Determine the (X, Y) coordinate at the center of the cell enclosing the given text.  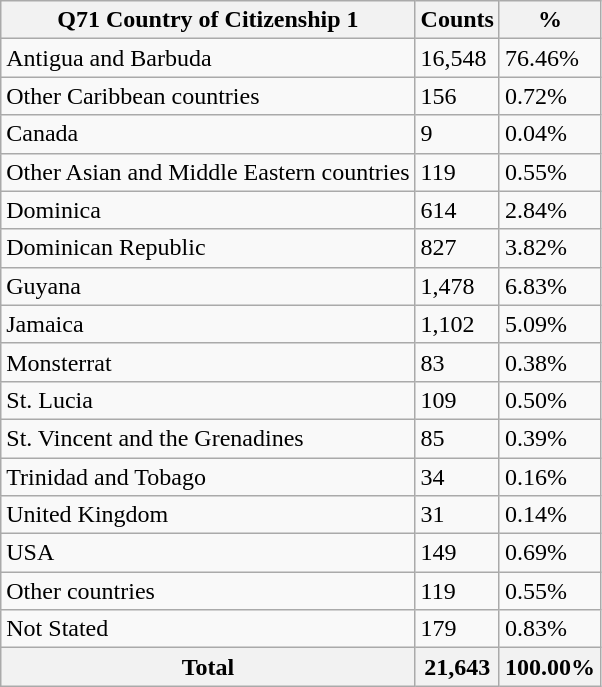
1,102 (457, 324)
United Kingdom (208, 515)
USA (208, 553)
0.72% (550, 96)
Other countries (208, 591)
St. Vincent and the Grenadines (208, 438)
1,478 (457, 286)
% (550, 20)
5.09% (550, 324)
Jamaica (208, 324)
100.00% (550, 667)
Canada (208, 134)
Antigua and Barbuda (208, 58)
83 (457, 362)
0.69% (550, 553)
34 (457, 477)
0.14% (550, 515)
85 (457, 438)
179 (457, 629)
Not Stated (208, 629)
31 (457, 515)
Total (208, 667)
6.83% (550, 286)
3.82% (550, 248)
Guyana (208, 286)
0.38% (550, 362)
Q71 Country of Citizenship 1 (208, 20)
827 (457, 248)
109 (457, 400)
0.04% (550, 134)
9 (457, 134)
0.39% (550, 438)
Counts (457, 20)
76.46% (550, 58)
Trinidad and Tobago (208, 477)
Dominica (208, 210)
Other Caribbean countries (208, 96)
2.84% (550, 210)
156 (457, 96)
Other Asian and Middle Eastern countries (208, 172)
149 (457, 553)
0.16% (550, 477)
16,548 (457, 58)
Dominican Republic (208, 248)
21,643 (457, 667)
Monsterrat (208, 362)
614 (457, 210)
0.50% (550, 400)
St. Lucia (208, 400)
0.83% (550, 629)
